Search for the cell housing the specified text and yield its [X, Y] center coordinate. 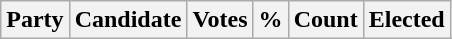
Count [326, 20]
Candidate [128, 20]
Votes [220, 20]
% [270, 20]
Elected [406, 20]
Party [35, 20]
